Capture the cell that displays the provided text and extract its [x, y] central coordinate. 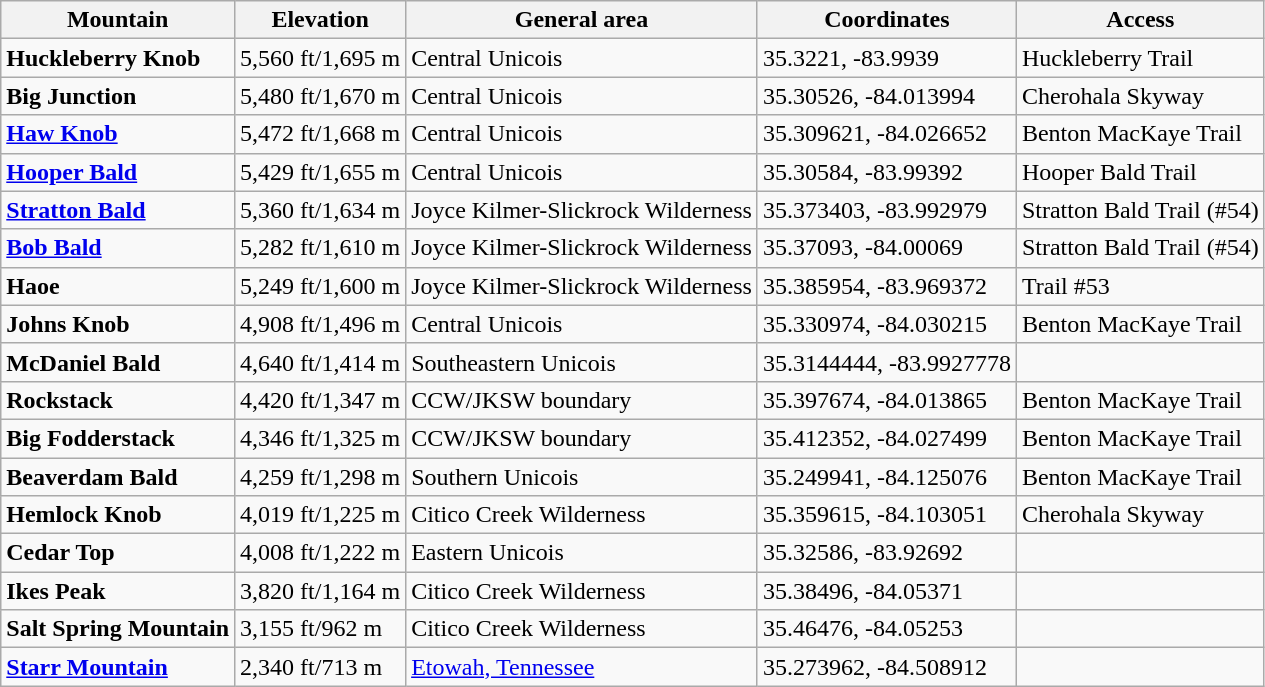
3,155 ft/962 m [320, 629]
4,008 ft/1,222 m [320, 553]
Hooper Bald Trail [1140, 172]
35.3221, -83.9939 [886, 58]
Haw Knob [118, 134]
Elevation [320, 20]
Mountain [118, 20]
35.273962, -84.508912 [886, 667]
35.309621, -84.026652 [886, 134]
35.249941, -84.125076 [886, 477]
Hemlock Knob [118, 515]
35.385954, -83.969372 [886, 286]
3,820 ft/1,164 m [320, 591]
4,346 ft/1,325 m [320, 438]
5,282 ft/1,610 m [320, 248]
Huckleberry Trail [1140, 58]
Ikes Peak [118, 591]
4,908 ft/1,496 m [320, 324]
Coordinates [886, 20]
Trail #53 [1140, 286]
Eastern Unicois [582, 553]
35.359615, -84.103051 [886, 515]
5,480 ft/1,670 m [320, 96]
35.30584, -83.99392 [886, 172]
Cedar Top [118, 553]
Starr Mountain [118, 667]
35.397674, -84.013865 [886, 400]
Rockstack [118, 400]
5,429 ft/1,655 m [320, 172]
Stratton Bald [118, 210]
Big Junction [118, 96]
Haoe [118, 286]
Salt Spring Mountain [118, 629]
McDaniel Bald [118, 362]
4,019 ft/1,225 m [320, 515]
Bob Bald [118, 248]
5,560 ft/1,695 m [320, 58]
Beaverdam Bald [118, 477]
5,249 ft/1,600 m [320, 286]
35.38496, -84.05371 [886, 591]
5,472 ft/1,668 m [320, 134]
Johns Knob [118, 324]
General area [582, 20]
35.3144444, -83.9927778 [886, 362]
Etowah, Tennessee [582, 667]
35.373403, -83.992979 [886, 210]
35.37093, -84.00069 [886, 248]
Access [1140, 20]
35.32586, -83.92692 [886, 553]
Southeastern Unicois [582, 362]
35.330974, -84.030215 [886, 324]
4,640 ft/1,414 m [320, 362]
Southern Unicois [582, 477]
Huckleberry Knob [118, 58]
Big Fodderstack [118, 438]
35.46476, -84.05253 [886, 629]
Hooper Bald [118, 172]
35.30526, -84.013994 [886, 96]
4,259 ft/1,298 m [320, 477]
5,360 ft/1,634 m [320, 210]
4,420 ft/1,347 m [320, 400]
35.412352, -84.027499 [886, 438]
2,340 ft/713 m [320, 667]
